Identify which cell holds the provided text, then report its (x, y) central coordinate. 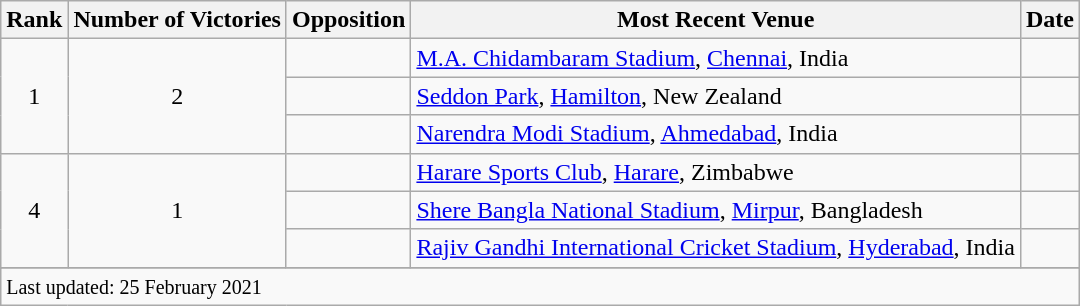
Number of Victories (178, 20)
Rajiv Gandhi International Cricket Stadium, Hyderabad, India (716, 248)
2 (178, 96)
M.A. Chidambaram Stadium, Chennai, India (716, 58)
Shere Bangla National Stadium, Mirpur, Bangladesh (716, 210)
4 (34, 210)
Rank (34, 20)
Last updated: 25 February 2021 (540, 286)
Harare Sports Club, Harare, Zimbabwe (716, 172)
Most Recent Venue (716, 20)
Date (1050, 20)
Narendra Modi Stadium, Ahmedabad, India (716, 134)
Opposition (348, 20)
Seddon Park, Hamilton, New Zealand (716, 96)
